Determine the (X, Y) coordinate at the center of the cell enclosing the given text.  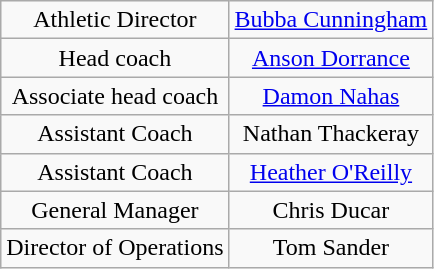
Tom Sander (331, 248)
Anson Dorrance (331, 58)
Chris Ducar (331, 210)
Heather O'Reilly (331, 172)
Athletic Director (115, 20)
Director of Operations (115, 248)
Nathan Thackeray (331, 134)
Damon Nahas (331, 96)
Bubba Cunningham (331, 20)
General Manager (115, 210)
Associate head coach (115, 96)
Head coach (115, 58)
